Pinpoint the cell where the given text exists, returning its (x, y) midpoint coordinate. 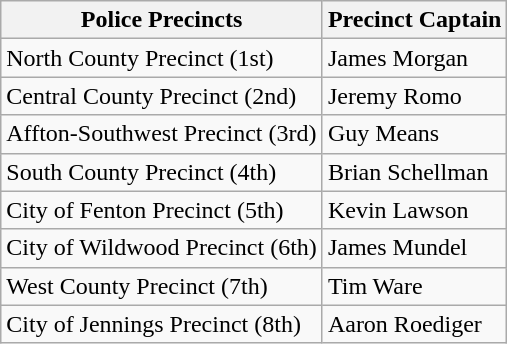
South County Precinct (4th) (162, 172)
Police Precincts (162, 20)
Tim Ware (414, 286)
Kevin Lawson (414, 210)
Aaron Roediger (414, 324)
City of Fenton Precinct (5th) (162, 210)
North County Precinct (1st) (162, 58)
Precinct Captain (414, 20)
Jeremy Romo (414, 96)
Guy Means (414, 134)
West County Precinct (7th) (162, 286)
James Mundel (414, 248)
Brian Schellman (414, 172)
James Morgan (414, 58)
City of Wildwood Precinct (6th) (162, 248)
Central County Precinct (2nd) (162, 96)
Affton-Southwest Precinct (3rd) (162, 134)
City of Jennings Precinct (8th) (162, 324)
